Provide the (X, Y) coordinate of the cell's center where the given text is located.  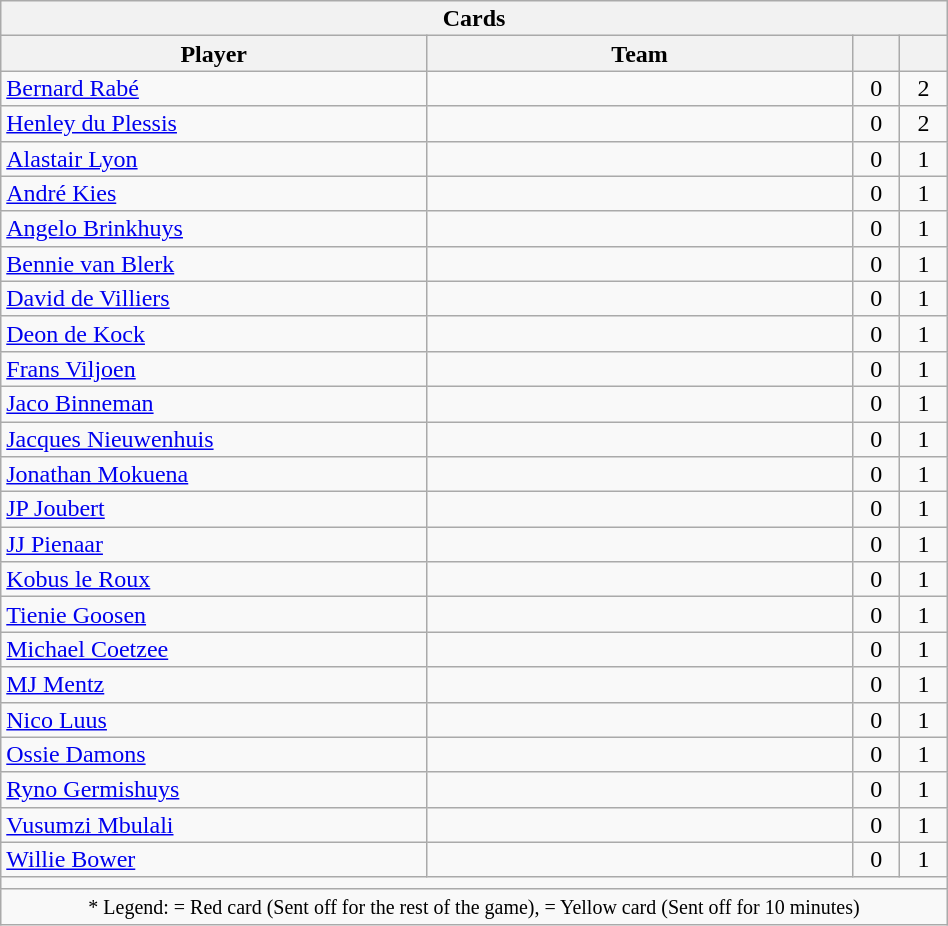
David de Villiers (214, 298)
Team (640, 54)
Bennie van Blerk (214, 264)
Jaco Binneman (214, 404)
Angelo Brinkhuys (214, 228)
Ryno Germishuys (214, 790)
Michael Coetzee (214, 650)
Deon de Kock (214, 334)
Tienie Goosen (214, 614)
Henley du Plessis (214, 124)
Nico Luus (214, 720)
Alastair Lyon (214, 158)
André Kies (214, 194)
Bernard Rabé (214, 88)
Vusumzi Mbulali (214, 824)
Jacques Nieuwenhuis (214, 440)
MJ Mentz (214, 684)
Cards (474, 18)
Player (214, 54)
Frans Viljoen (214, 368)
Kobus le Roux (214, 580)
JJ Pienaar (214, 544)
Ossie Damons (214, 754)
* Legend: = Red card (Sent off for the rest of the game), = Yellow card (Sent off for 10 minutes) (474, 906)
JP Joubert (214, 510)
Jonathan Mokuena (214, 474)
Willie Bower (214, 860)
